Output the (x, y) coordinate of the center of the cell containing the given text.  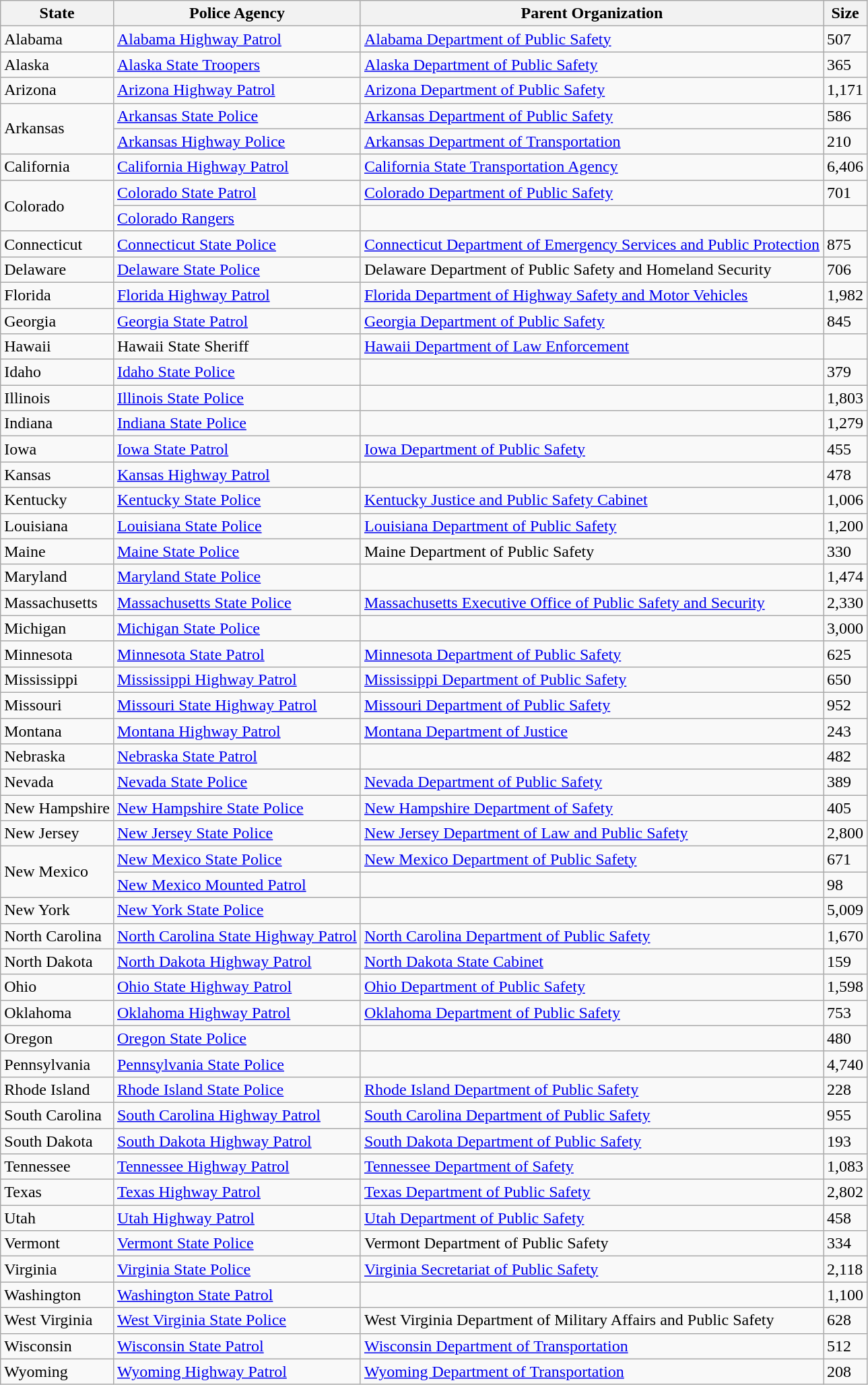
Vermont Department of Public Safety (591, 1244)
Parent Organization (591, 13)
Virginia Secretariat of Public Safety (591, 1269)
625 (846, 654)
Kansas (57, 475)
Virginia State Police (237, 1269)
Wisconsin (57, 1346)
480 (846, 1038)
Maine Department of Public Safety (591, 551)
507 (846, 39)
Alaska State Troopers (237, 65)
5,009 (846, 910)
Arkansas Department of Transportation (591, 141)
New York (57, 910)
193 (846, 1141)
South Carolina Highway Patrol (237, 1115)
512 (846, 1346)
Oregon State Police (237, 1038)
Michigan State Police (237, 628)
Virginia (57, 1269)
Mississippi Department of Public Safety (591, 679)
Rhode Island State Police (237, 1089)
Rhode Island Department of Public Safety (591, 1089)
Maryland (57, 577)
Louisiana Department of Public Safety (591, 526)
Texas Highway Patrol (237, 1192)
Colorado (57, 205)
Utah (57, 1218)
Florida Highway Patrol (237, 295)
753 (846, 1013)
210 (846, 141)
Nevada Department of Public Safety (591, 782)
Massachusetts (57, 603)
3,000 (846, 628)
586 (846, 116)
West Virginia Department of Military Affairs and Public Safety (591, 1320)
Arkansas Highway Police (237, 141)
Arkansas State Police (237, 116)
Texas Department of Public Safety (591, 1192)
Iowa (57, 449)
845 (846, 321)
New Jersey State Police (237, 834)
Wisconsin Department of Transportation (591, 1346)
Missouri (57, 705)
98 (846, 885)
Alaska (57, 65)
1,200 (846, 526)
365 (846, 65)
Maine State Police (237, 551)
Kentucky Justice and Public Safety Cabinet (591, 500)
New Jersey Department of Law and Public Safety (591, 834)
Hawaii Department of Law Enforcement (591, 347)
243 (846, 731)
North Carolina (57, 936)
Vermont State Police (237, 1244)
6,406 (846, 167)
Maryland State Police (237, 577)
New Mexico Mounted Patrol (237, 885)
Kentucky State Police (237, 500)
Arizona Highway Patrol (237, 90)
Alabama (57, 39)
Colorado Department of Public Safety (591, 193)
Ohio State Highway Patrol (237, 987)
New York State Police (237, 910)
Nevada State Police (237, 782)
Washington (57, 1295)
671 (846, 859)
228 (846, 1089)
South Dakota Department of Public Safety (591, 1141)
Vermont (57, 1244)
Georgia (57, 321)
California Highway Patrol (237, 167)
Mississippi Highway Patrol (237, 679)
Nevada (57, 782)
Hawaii (57, 347)
2,802 (846, 1192)
Connecticut Department of Emergency Services and Public Protection (591, 244)
Texas (57, 1192)
952 (846, 705)
Washington State Patrol (237, 1295)
North Dakota Highway Patrol (237, 961)
Montana (57, 731)
New Mexico State Police (237, 859)
New Hampshire State Police (237, 808)
650 (846, 679)
1,083 (846, 1167)
Nebraska State Patrol (237, 757)
California State Transportation Agency (591, 167)
Colorado State Patrol (237, 193)
208 (846, 1372)
Colorado Rangers (237, 218)
North Dakota (57, 961)
Arizona Department of Public Safety (591, 90)
Utah Department of Public Safety (591, 1218)
1,100 (846, 1295)
455 (846, 449)
Georgia State Patrol (237, 321)
Delaware (57, 269)
Massachusetts State Police (237, 603)
1,171 (846, 90)
405 (846, 808)
Louisiana (57, 526)
330 (846, 551)
Minnesota (57, 654)
West Virginia (57, 1320)
Minnesota Department of Public Safety (591, 654)
New Mexico (57, 872)
New Jersey (57, 834)
Oklahoma Highway Patrol (237, 1013)
Michigan (57, 628)
Arizona (57, 90)
Florida Department of Highway Safety and Motor Vehicles (591, 295)
Iowa Department of Public Safety (591, 449)
Ohio (57, 987)
4,740 (846, 1064)
379 (846, 372)
Wyoming (57, 1372)
Pennsylvania (57, 1064)
2,118 (846, 1269)
Alaska Department of Public Safety (591, 65)
State (57, 13)
Tennessee Department of Safety (591, 1167)
334 (846, 1244)
New Mexico Department of Public Safety (591, 859)
Oregon (57, 1038)
Nebraska (57, 757)
Florida (57, 295)
North Carolina Department of Public Safety (591, 936)
1,598 (846, 987)
Mississippi (57, 679)
2,330 (846, 603)
Pennsylvania State Police (237, 1064)
Tennessee Highway Patrol (237, 1167)
Louisiana State Police (237, 526)
Size (846, 13)
Montana Highway Patrol (237, 731)
Wyoming Highway Patrol (237, 1372)
Hawaii State Sheriff (237, 347)
159 (846, 961)
Missouri Department of Public Safety (591, 705)
Iowa State Patrol (237, 449)
1,279 (846, 424)
Massachusetts Executive Office of Public Safety and Security (591, 603)
Delaware State Police (237, 269)
955 (846, 1115)
Oklahoma Department of Public Safety (591, 1013)
Utah Highway Patrol (237, 1218)
Kentucky (57, 500)
706 (846, 269)
Rhode Island (57, 1089)
Georgia Department of Public Safety (591, 321)
701 (846, 193)
North Dakota State Cabinet (591, 961)
Delaware Department of Public Safety and Homeland Security (591, 269)
New Hampshire Department of Safety (591, 808)
Connecticut State Police (237, 244)
Illinois (57, 398)
1,474 (846, 577)
Wyoming Department of Transportation (591, 1372)
South Dakota Highway Patrol (237, 1141)
389 (846, 782)
628 (846, 1320)
2,800 (846, 834)
Ohio Department of Public Safety (591, 987)
Alabama Highway Patrol (237, 39)
1,803 (846, 398)
Tennessee (57, 1167)
Indiana State Police (237, 424)
South Carolina (57, 1115)
458 (846, 1218)
Kansas Highway Patrol (237, 475)
Police Agency (237, 13)
North Carolina State Highway Patrol (237, 936)
South Carolina Department of Public Safety (591, 1115)
West Virginia State Police (237, 1320)
482 (846, 757)
Connecticut (57, 244)
Alabama Department of Public Safety (591, 39)
South Dakota (57, 1141)
Arkansas (57, 129)
1,982 (846, 295)
Idaho State Police (237, 372)
Montana Department of Justice (591, 731)
1,670 (846, 936)
Maine (57, 551)
Minnesota State Patrol (237, 654)
Indiana (57, 424)
478 (846, 475)
Arkansas Department of Public Safety (591, 116)
1,006 (846, 500)
Missouri State Highway Patrol (237, 705)
New Hampshire (57, 808)
Idaho (57, 372)
Illinois State Police (237, 398)
California (57, 167)
Oklahoma (57, 1013)
875 (846, 244)
Wisconsin State Patrol (237, 1346)
